Identify which cell holds the provided text, then report its [X, Y] central coordinate. 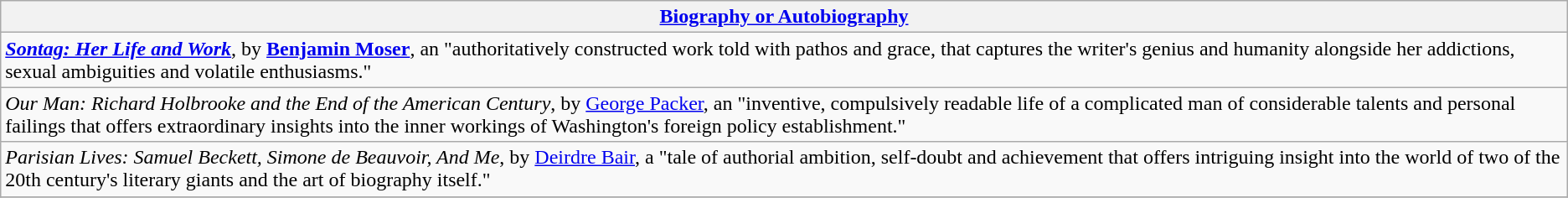
Biography or Autobiography [784, 17]
